Return the [x, y] coordinate for the center point of the cell that contains the specified text.  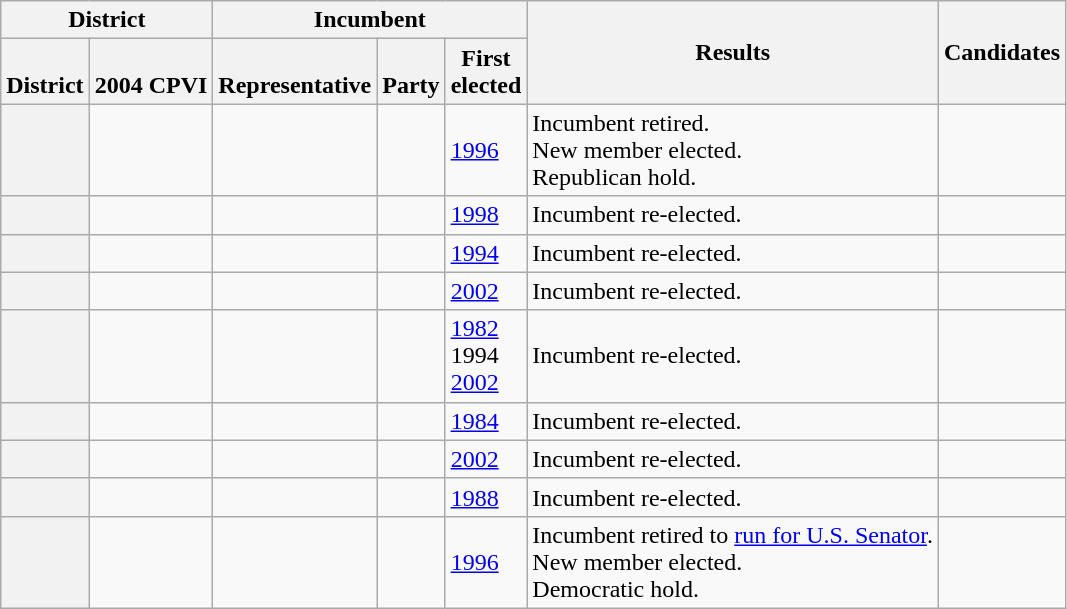
1984 [486, 421]
1988 [486, 497]
2004 CPVI [151, 72]
Incumbent retired.New member elected.Republican hold. [733, 150]
Results [733, 52]
Party [411, 72]
19821994 2002 [486, 356]
Candidates [1002, 52]
Incumbent [370, 20]
Incumbent retired to run for U.S. Senator.New member elected.Democratic hold. [733, 562]
1994 [486, 253]
Representative [295, 72]
1998 [486, 215]
Firstelected [486, 72]
